Return (x, y) of the center of cell containing provided text 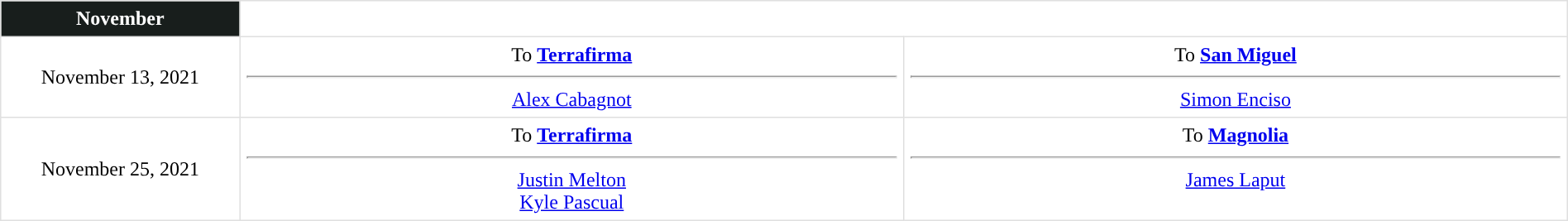
November (121, 19)
To TerrafirmaJustin MeltonKyle Pascual (572, 169)
November 13, 2021 (121, 77)
November 25, 2021 (121, 169)
To San MiguelSimon Enciso (1236, 77)
To MagnoliaJames Laput (1236, 169)
To TerrafirmaAlex Cabagnot (572, 77)
